Output the (X, Y) coordinate of the center of the cell containing the given text.  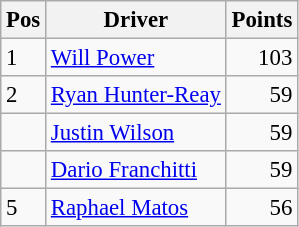
Driver (136, 20)
2 (24, 95)
56 (262, 208)
Ryan Hunter-Reay (136, 95)
Points (262, 20)
1 (24, 58)
Dario Franchitti (136, 170)
Pos (24, 20)
Justin Wilson (136, 133)
Will Power (136, 58)
5 (24, 208)
103 (262, 58)
Raphael Matos (136, 208)
